Provide the (x, y) coordinate of the cell's center where the given text is located.  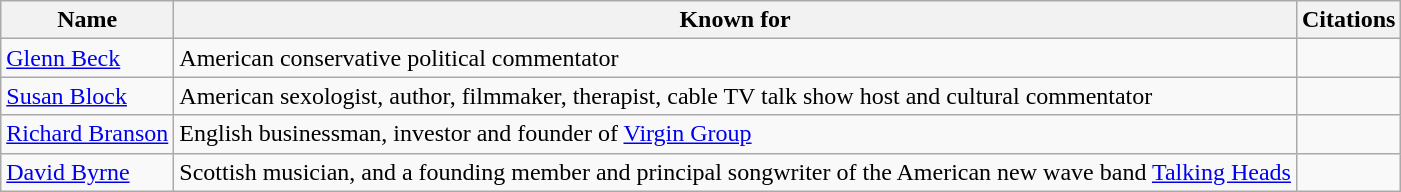
English businessman, investor and founder of Virgin Group (736, 134)
David Byrne (88, 172)
Scottish musician, and a founding member and principal songwriter of the American new wave band Talking Heads (736, 172)
American conservative political commentator (736, 58)
Richard Branson (88, 134)
American sexologist, author, filmmaker, therapist, cable TV talk show host and cultural commentator (736, 96)
Citations (1348, 20)
Glenn Beck (88, 58)
Susan Block (88, 96)
Name (88, 20)
Known for (736, 20)
